Extract the (x, y) coordinate from the center of the cell holding the provided text.  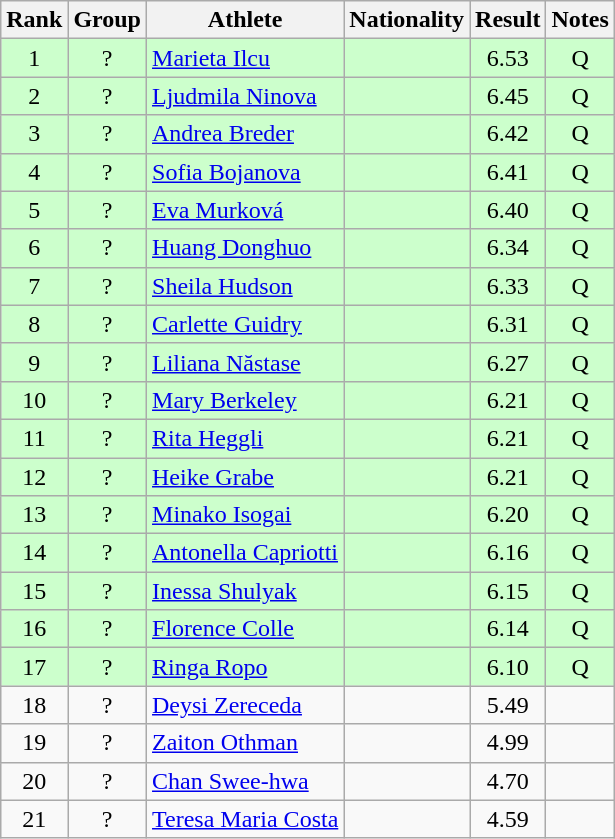
Minako Isogai (246, 515)
21 (34, 819)
Carlette Guidry (246, 324)
Eva Murková (246, 210)
Chan Swee-hwa (246, 781)
Sheila Hudson (246, 286)
4.99 (508, 743)
Ljudmila Ninova (246, 96)
Notes (580, 20)
16 (34, 629)
Florence Colle (246, 629)
18 (34, 705)
4 (34, 172)
20 (34, 781)
6.20 (508, 515)
6.34 (508, 248)
Antonella Capriotti (246, 553)
6.41 (508, 172)
2 (34, 96)
Marieta Ilcu (246, 58)
6.16 (508, 553)
Heike Grabe (246, 477)
Liliana Năstase (246, 362)
4.70 (508, 781)
17 (34, 667)
6.10 (508, 667)
Inessa Shulyak (246, 591)
Nationality (407, 20)
Deysi Zereceda (246, 705)
6.27 (508, 362)
Group (108, 20)
5 (34, 210)
6.14 (508, 629)
15 (34, 591)
12 (34, 477)
9 (34, 362)
Result (508, 20)
6.42 (508, 134)
7 (34, 286)
3 (34, 134)
6.15 (508, 591)
5.49 (508, 705)
Huang Donghuo (246, 248)
Athlete (246, 20)
13 (34, 515)
6.40 (508, 210)
8 (34, 324)
14 (34, 553)
6.33 (508, 286)
Mary Berkeley (246, 400)
6.31 (508, 324)
Rank (34, 20)
6.45 (508, 96)
Sofia Bojanova (246, 172)
6 (34, 248)
Rita Heggli (246, 438)
Andrea Breder (246, 134)
Teresa Maria Costa (246, 819)
10 (34, 400)
4.59 (508, 819)
11 (34, 438)
19 (34, 743)
6.53 (508, 58)
Ringa Ropo (246, 667)
Zaiton Othman (246, 743)
1 (34, 58)
